Return [X, Y] of the center of cell containing provided text 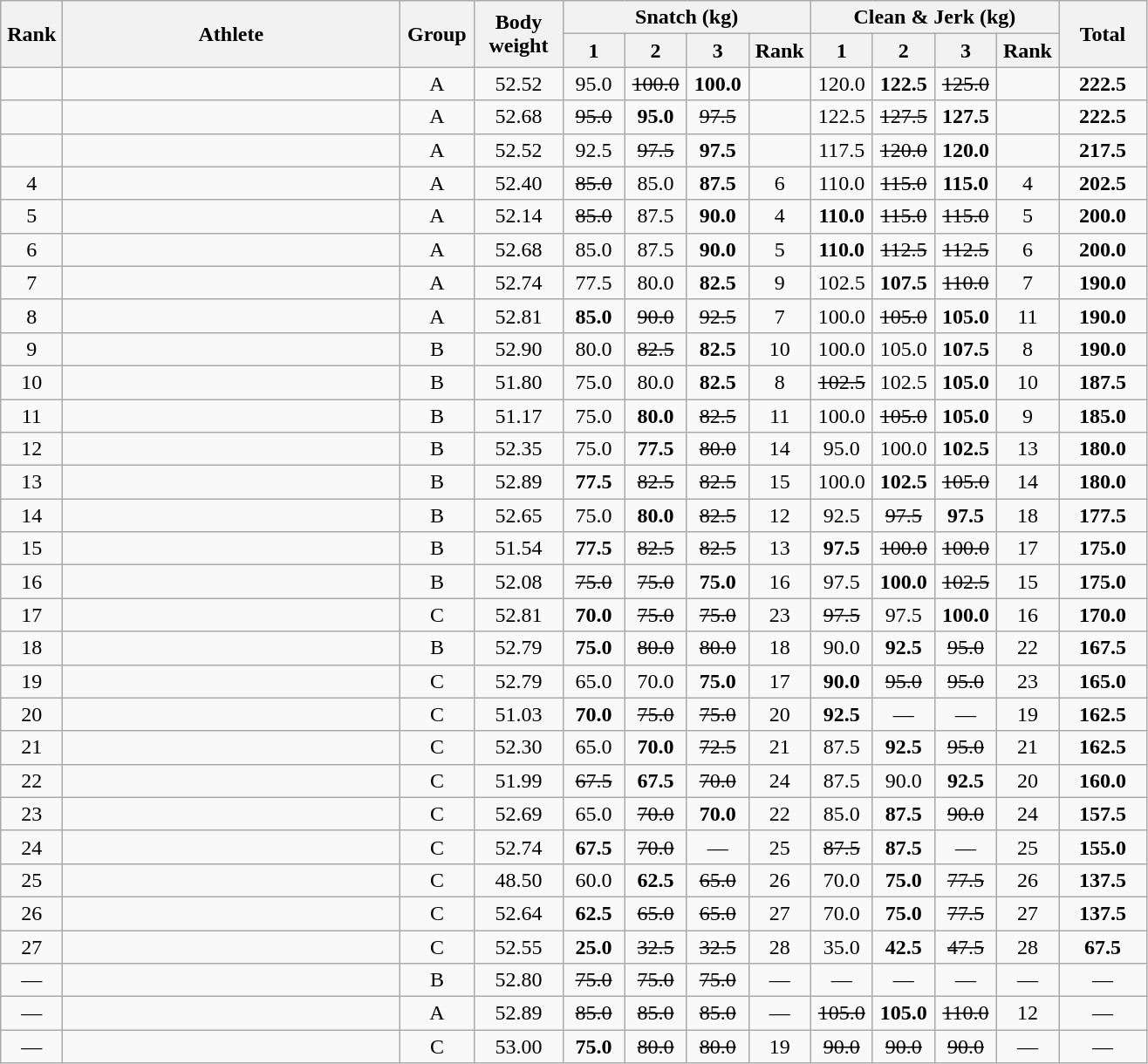
52.55 [518, 946]
42.5 [904, 946]
52.64 [518, 913]
165.0 [1103, 681]
35.0 [841, 946]
51.80 [518, 382]
202.5 [1103, 183]
60.0 [593, 880]
170.0 [1103, 615]
187.5 [1103, 382]
Clean & Jerk (kg) [934, 17]
52.35 [518, 449]
Total [1103, 34]
48.50 [518, 880]
25.0 [593, 946]
177.5 [1103, 515]
167.5 [1103, 648]
52.69 [518, 814]
Body weight [518, 34]
52.14 [518, 216]
52.08 [518, 582]
52.65 [518, 515]
52.30 [518, 747]
Group [437, 34]
125.0 [965, 84]
Athlete [231, 34]
53.00 [518, 1047]
Snatch (kg) [687, 17]
47.5 [965, 946]
72.5 [717, 747]
51.54 [518, 549]
51.03 [518, 714]
52.90 [518, 349]
52.40 [518, 183]
51.99 [518, 781]
52.80 [518, 980]
117.5 [841, 150]
217.5 [1103, 150]
160.0 [1103, 781]
51.17 [518, 416]
155.0 [1103, 847]
157.5 [1103, 814]
185.0 [1103, 416]
